Pinpoint the cell where the given text exists, returning its (X, Y) midpoint coordinate. 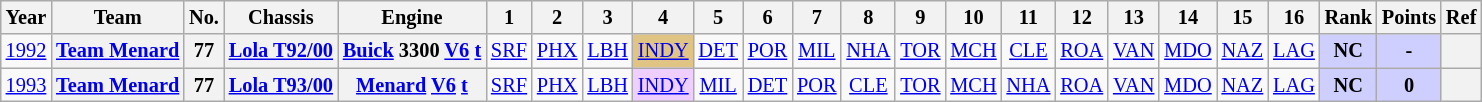
15 (1243, 17)
Rank (1348, 17)
Engine (412, 17)
Lola T93/00 (281, 85)
Lola T92/00 (281, 51)
Buick 3300 V6 t (412, 51)
Chassis (281, 17)
7 (816, 17)
3 (607, 17)
- (1409, 51)
No. (204, 17)
13 (1134, 17)
2 (557, 17)
1992 (26, 51)
Menard V6 t (412, 85)
Ref (1461, 17)
Year (26, 17)
8 (868, 17)
0 (1409, 85)
11 (1029, 17)
12 (1082, 17)
14 (1188, 17)
6 (768, 17)
4 (664, 17)
9 (920, 17)
Team (118, 17)
Points (1409, 17)
16 (1294, 17)
10 (973, 17)
1993 (26, 85)
5 (718, 17)
1 (509, 17)
